Return (X, Y) of the center of cell containing provided text 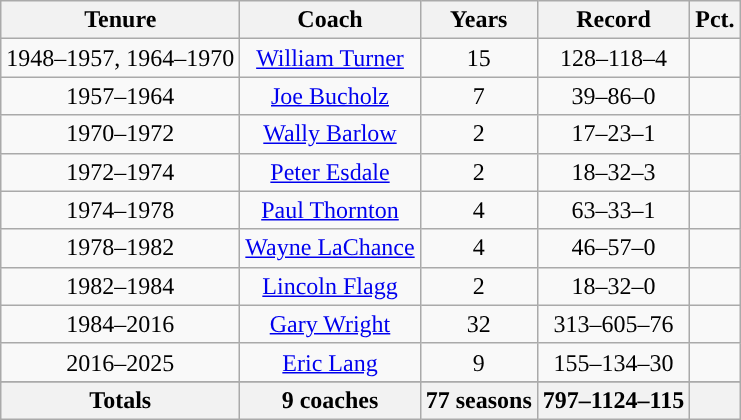
Record (613, 20)
Years (478, 20)
46–57–0 (613, 248)
9 (478, 362)
9 coaches (330, 400)
Wayne LaChance (330, 248)
1974–1978 (120, 210)
1972–1974 (120, 172)
77 seasons (478, 400)
Gary Wright (330, 324)
Lincoln Flagg (330, 286)
Wally Barlow (330, 134)
155–134–30 (613, 362)
7 (478, 96)
1982–1984 (120, 286)
Coach (330, 20)
18–32–3 (613, 172)
15 (478, 58)
313–605–76 (613, 324)
1978–1982 (120, 248)
39–86–0 (613, 96)
William Turner (330, 58)
1948–1957, 1964–1970 (120, 58)
1957–1964 (120, 96)
Pct. (715, 20)
Peter Esdale (330, 172)
2016–2025 (120, 362)
Totals (120, 400)
17–23–1 (613, 134)
63–33–1 (613, 210)
32 (478, 324)
Eric Lang (330, 362)
1984–2016 (120, 324)
Joe Bucholz (330, 96)
Tenure (120, 20)
18–32–0 (613, 286)
797–1124–115 (613, 400)
128–118–4 (613, 58)
1970–1972 (120, 134)
Paul Thornton (330, 210)
